Output the (x, y) coordinate of the center of the cell containing the given text.  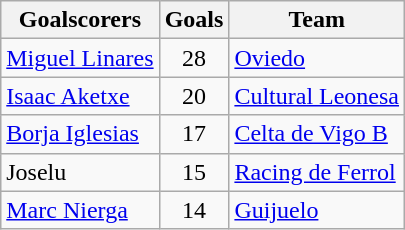
Miguel Linares (80, 58)
Cultural Leonesa (317, 96)
20 (194, 96)
Goalscorers (80, 20)
28 (194, 58)
Celta de Vigo B (317, 134)
17 (194, 134)
Team (317, 20)
Guijuelo (317, 210)
Isaac Aketxe (80, 96)
Marc Nierga (80, 210)
Borja Iglesias (80, 134)
14 (194, 210)
Oviedo (317, 58)
Goals (194, 20)
Joselu (80, 172)
15 (194, 172)
Racing de Ferrol (317, 172)
